Extract the (x, y) coordinate from the center of the cell holding the provided text.  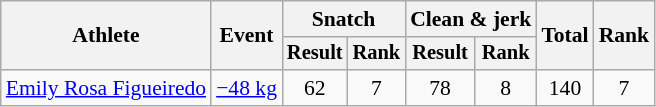
Snatch (344, 19)
62 (315, 88)
140 (564, 88)
−48 kg (246, 88)
8 (506, 88)
Clean & jerk (470, 19)
Total (564, 36)
Emily Rosa Figueiredo (106, 88)
78 (440, 88)
Event (246, 36)
Athlete (106, 36)
